Provide the [X, Y] coordinate of the cell's center where the given text is located.  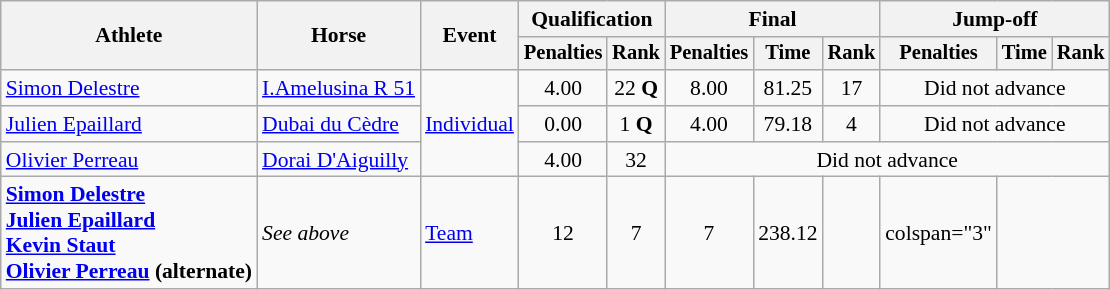
81.25 [788, 88]
Team [470, 233]
Dorai D'Aiguilly [338, 160]
Horse [338, 36]
Olivier Perreau [129, 160]
1 Q [636, 124]
22 Q [636, 88]
Qualification [592, 19]
12 [563, 233]
Simon Delestre [129, 88]
32 [636, 160]
colspan="3" [938, 233]
Jump-off [994, 19]
Final [772, 19]
Simon DelestreJulien EpaillardKevin StautOlivier Perreau (alternate) [129, 233]
See above [338, 233]
Individual [470, 124]
I.Amelusina R 51 [338, 88]
Athlete [129, 36]
8.00 [709, 88]
Julien Epaillard [129, 124]
Dubai du Cèdre [338, 124]
0.00 [563, 124]
Event [470, 36]
79.18 [788, 124]
4 [852, 124]
17 [852, 88]
238.12 [788, 233]
